Scan for the cell matching the given text and deliver its [x, y] coordinate at center. 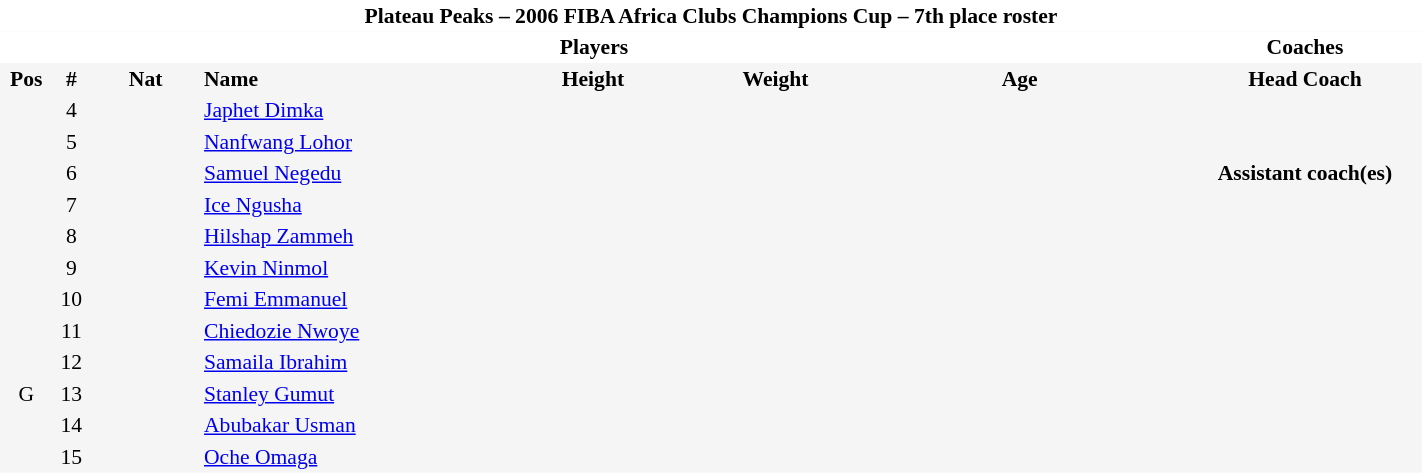
14 [71, 426]
Pos [26, 79]
11 [71, 331]
Femi Emmanuel [344, 300]
4 [71, 110]
12 [71, 362]
Kevin Ninmol [344, 268]
13 [71, 394]
Samuel Negedu [344, 174]
Ice Ngusha [344, 205]
Weight [776, 79]
15 [71, 457]
6 [71, 174]
Oche Omaga [344, 457]
G [26, 394]
Chiedozie Nwoye [344, 331]
Head Coach [1305, 79]
Players [594, 48]
Height [592, 79]
Nat [146, 79]
7 [71, 205]
Coaches [1305, 48]
Age [1020, 79]
Nanfwang Lohor [344, 142]
Assistant coach(es) [1305, 174]
10 [71, 300]
8 [71, 236]
Hilshap Zammeh [344, 236]
Japhet Dimka [344, 110]
5 [71, 142]
9 [71, 268]
Samaila Ibrahim [344, 362]
Plateau Peaks – 2006 FIBA Africa Clubs Champions Cup – 7th place roster [711, 16]
# [71, 79]
Stanley Gumut [344, 394]
Abubakar Usman [344, 426]
Name [344, 79]
